From the cell containing the given text, extract its center point as [x, y] coordinate. 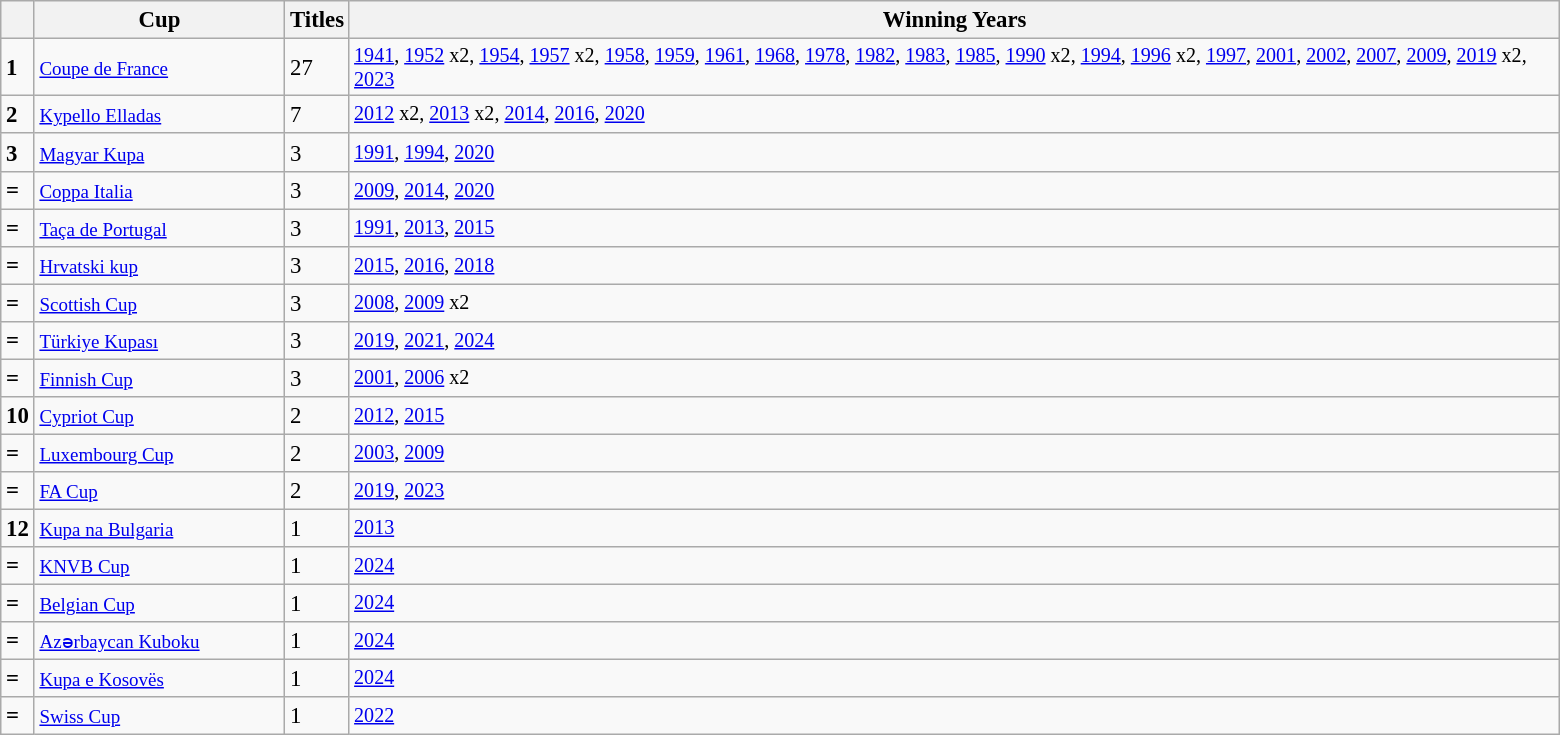
Scottish Cup [160, 303]
27 [318, 68]
Kupa e Kosovës [160, 679]
Finnish Cup [160, 378]
Taça de Portugal [160, 228]
2019, 2023 [954, 491]
Titles [318, 20]
2013 [954, 529]
2009, 2014, 2020 [954, 190]
10 [18, 416]
12 [18, 529]
2012, 2015 [954, 416]
Luxembourg Cup [160, 453]
FA Cup [160, 491]
Coppa Italia [160, 190]
Belgian Cup [160, 604]
Cup [160, 20]
2015, 2016, 2018 [954, 265]
1991, 2013, 2015 [954, 228]
Azərbaycan Kuboku [160, 641]
1941, 1952 x2, 1954, 1957 x2, 1958, 1959, 1961, 1968, 1978, 1982, 1983, 1985, 1990 x2, 1994, 1996 x2, 1997, 2001, 2002, 2007, 2009, 2019 x2, 2023 [954, 68]
2001, 2006 x2 [954, 378]
Türkiye Kupası [160, 341]
1991, 1994, 2020 [954, 153]
2003, 2009 [954, 453]
Cypriot Cup [160, 416]
2012 x2, 2013 x2, 2014, 2016, 2020 [954, 115]
2019, 2021, 2024 [954, 341]
2008, 2009 x2 [954, 303]
7 [318, 115]
Magyar Kupa [160, 153]
Coupe de France [160, 68]
Kypello Elladas [160, 115]
Hrvatski kup [160, 265]
KNVB Cup [160, 566]
Winning Years [954, 20]
Kupa na Bulgaria [160, 529]
